From the cell containing the given text, extract its center point as [X, Y] coordinate. 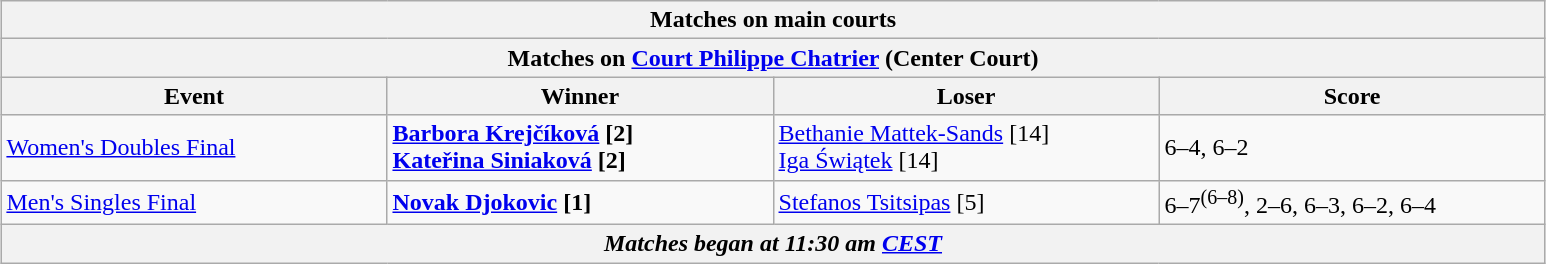
Stefanos Tsitsipas [5] [966, 202]
Novak Djokovic [1] [580, 202]
6–7(6–8), 2–6, 6–3, 6–2, 6–4 [1352, 202]
Loser [966, 96]
Matches on Court Philippe Chatrier (Center Court) [773, 58]
Event [194, 96]
Barbora Krejčíková [2] Kateřina Siniaková [2] [580, 148]
Matches began at 11:30 am CEST [773, 244]
Score [1352, 96]
Matches on main courts [773, 20]
6–4, 6–2 [1352, 148]
Women's Doubles Final [194, 148]
Bethanie Mattek-Sands [14] Iga Świątek [14] [966, 148]
Winner [580, 96]
Men's Singles Final [194, 202]
